Provide the (X, Y) coordinate of the cell's center where the given text is located.  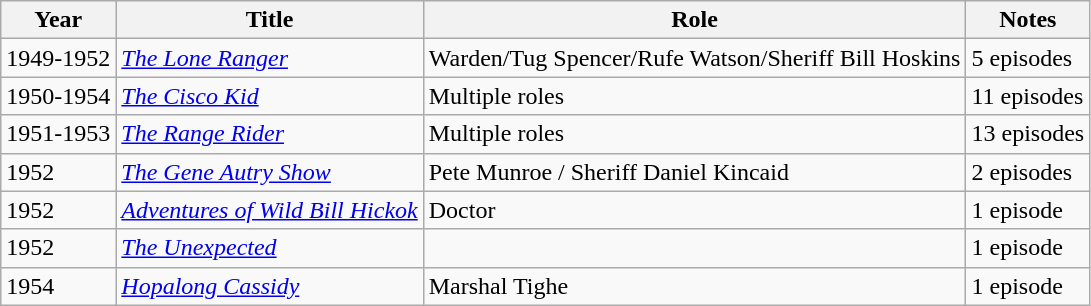
2 episodes (1028, 172)
Doctor (694, 210)
Pete Munroe / Sheriff Daniel Kincaid (694, 172)
5 episodes (1028, 58)
11 episodes (1028, 96)
1949-1952 (58, 58)
Warden/Tug Spencer/Rufe Watson/Sheriff Bill Hoskins (694, 58)
Notes (1028, 20)
Year (58, 20)
Adventures of Wild Bill Hickok (270, 210)
Marshal Tighe (694, 286)
1951-1953 (58, 134)
The Range Rider (270, 134)
13 episodes (1028, 134)
1954 (58, 286)
The Unexpected (270, 248)
The Lone Ranger (270, 58)
Role (694, 20)
1950-1954 (58, 96)
Hopalong Cassidy (270, 286)
The Cisco Kid (270, 96)
The Gene Autry Show (270, 172)
Title (270, 20)
